Extract the [x, y] coordinate from the center of the cell holding the provided text.  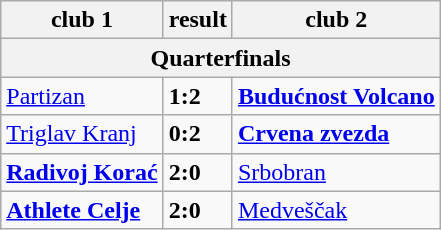
result [198, 20]
club 2 [336, 20]
0:2 [198, 134]
Budućnost Volcano [336, 96]
Crvena zvezda [336, 134]
Quarterfinals [220, 58]
Triglav Kranj [82, 134]
Athlete Celje [82, 210]
Partizan [82, 96]
Srbobran [336, 172]
1:2 [198, 96]
Radivoj Korać [82, 172]
club 1 [82, 20]
Medveščak [336, 210]
